Return (X, Y) of the center of cell containing provided text 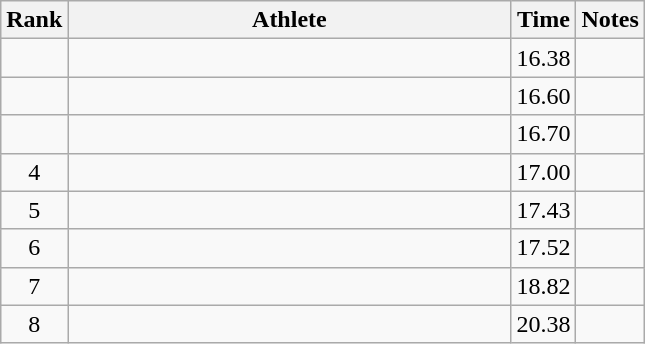
Athlete (290, 20)
Notes (610, 20)
16.70 (544, 134)
Rank (34, 20)
20.38 (544, 324)
7 (34, 286)
17.52 (544, 248)
17.00 (544, 172)
18.82 (544, 286)
Time (544, 20)
4 (34, 172)
5 (34, 210)
6 (34, 248)
16.38 (544, 58)
17.43 (544, 210)
8 (34, 324)
16.60 (544, 96)
